Return the [X, Y] coordinate for the center point of the cell that contains the specified text.  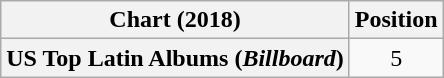
5 [396, 58]
Position [396, 20]
Chart (2018) [176, 20]
US Top Latin Albums (Billboard) [176, 58]
